Return the (x, y) coordinate for the center point of the cell that contains the specified text.  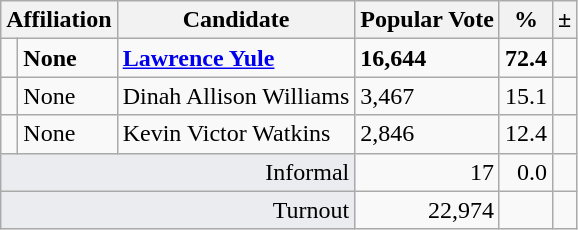
16,644 (428, 58)
22,974 (428, 210)
Lawrence Yule (236, 58)
Affiliation (59, 20)
15.1 (526, 96)
0.0 (526, 172)
Candidate (236, 20)
Dinah Allison Williams (236, 96)
± (565, 20)
% (526, 20)
Popular Vote (428, 20)
17 (428, 172)
12.4 (526, 134)
Kevin Victor Watkins (236, 134)
72.4 (526, 58)
3,467 (428, 96)
Informal (178, 172)
Turnout (178, 210)
2,846 (428, 134)
